Return the (x, y) coordinate for the center point of the cell that contains the specified text.  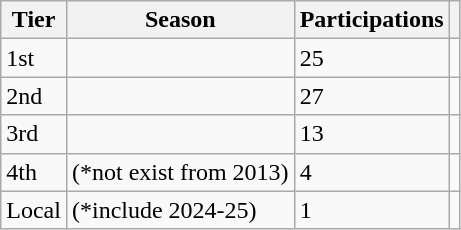
(*not exist from 2013) (180, 172)
1 (372, 210)
4th (34, 172)
Tier (34, 20)
4 (372, 172)
(*include 2024-25) (180, 210)
Participations (372, 20)
1st (34, 58)
25 (372, 58)
Season (180, 20)
2nd (34, 96)
13 (372, 134)
27 (372, 96)
3rd (34, 134)
Local (34, 210)
